Search for the cell housing the specified text and yield its (X, Y) center coordinate. 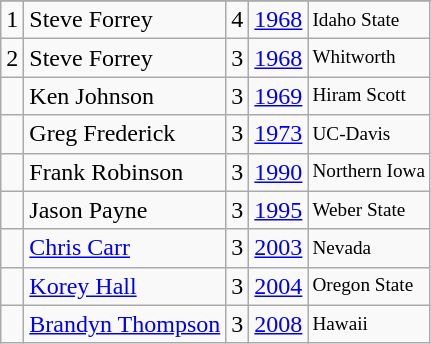
1969 (278, 96)
Brandyn Thompson (125, 324)
1 (12, 20)
1990 (278, 172)
Greg Frederick (125, 134)
Oregon State (369, 286)
Weber State (369, 210)
Hawaii (369, 324)
1973 (278, 134)
Hiram Scott (369, 96)
4 (238, 20)
2004 (278, 286)
2003 (278, 248)
1995 (278, 210)
Nevada (369, 248)
Korey Hall (125, 286)
UC-Davis (369, 134)
2008 (278, 324)
Northern Iowa (369, 172)
Chris Carr (125, 248)
2 (12, 58)
Idaho State (369, 20)
Jason Payne (125, 210)
Frank Robinson (125, 172)
Ken Johnson (125, 96)
Whitworth (369, 58)
